Pinpoint the cell where the given text exists, returning its (X, Y) midpoint coordinate. 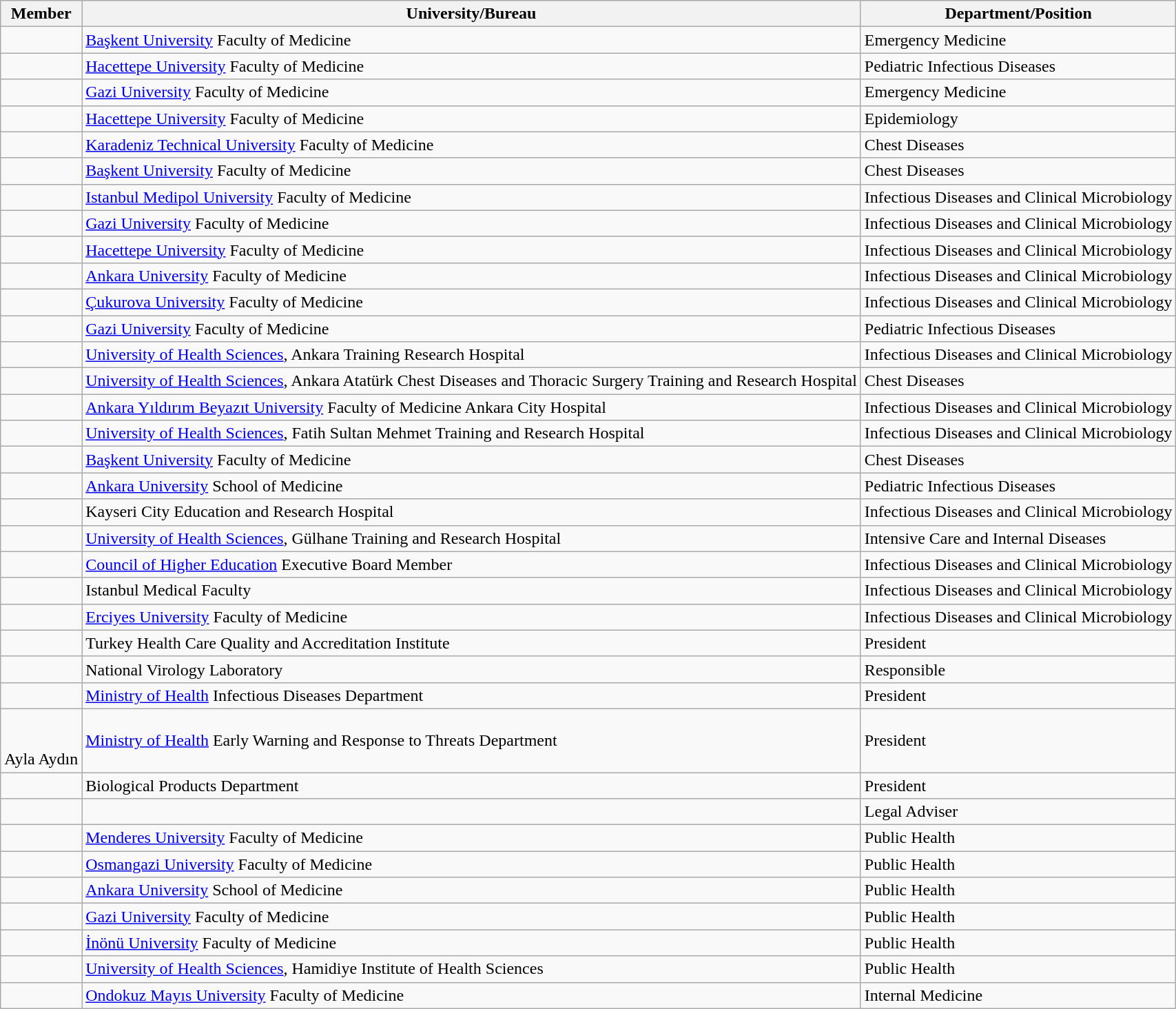
Osmangazi University Faculty of Medicine (471, 864)
Istanbul Medical Faculty (471, 591)
Responsible (1018, 669)
Çukurova University Faculty of Medicine (471, 302)
Department/Position (1018, 14)
Ankara University Faculty of Medicine (471, 276)
Internal Medicine (1018, 995)
Biological Products Department (471, 785)
Istanbul Medipol University Faculty of Medicine (471, 197)
Ondokuz Mayıs University Faculty of Medicine (471, 995)
Member (41, 14)
Karadeniz Technical University Faculty of Medicine (471, 145)
Intensive Care and Internal Diseases (1018, 538)
Ankara Yıldırım Beyazıt University Faculty of Medicine Ankara City Hospital (471, 407)
National Virology Laboratory (471, 669)
Menderes University Faculty of Medicine (471, 838)
Ayla Aydın (41, 740)
Epidemiology (1018, 119)
Legal Adviser (1018, 812)
University of Health Sciences, Fatih Sultan Mehmet Training and Research Hospital (471, 434)
University of Health Sciences, Hamidiye Institute of Health Sciences (471, 969)
Ministry of Health Infectious Diseases Department (471, 695)
University of Health Sciences, Ankara Training Research Hospital (471, 355)
University of Health Sciences, Gülhane Training and Research Hospital (471, 538)
Ministry of Health Early Warning and Response to Threats Department (471, 740)
Erciyes University Faculty of Medicine (471, 617)
Kayseri City Education and Research Hospital (471, 512)
University/Bureau (471, 14)
University of Health Sciences, Ankara Atatürk Chest Diseases and Thoracic Surgery Training and Research Hospital (471, 381)
Turkey Health Care Quality and Accreditation Institute (471, 643)
Council of Higher Education Executive Board Member (471, 564)
İnönü University Faculty of Medicine (471, 943)
